Return the [X, Y] coordinate for the center point of the cell that contains the specified text.  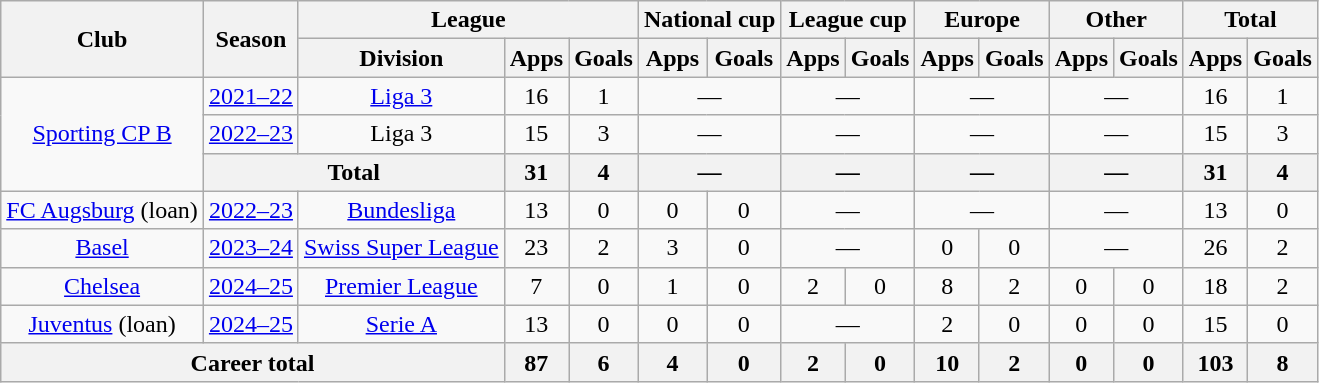
10 [947, 362]
Sporting CP B [102, 134]
26 [1215, 248]
Division [401, 58]
Bundesliga [401, 210]
Club [102, 39]
Career total [252, 362]
Season [250, 39]
Premier League [401, 286]
Chelsea [102, 286]
18 [1215, 286]
23 [536, 248]
6 [604, 362]
League cup [848, 20]
2023–24 [250, 248]
National cup [709, 20]
Serie A [401, 324]
Swiss Super League [401, 248]
Basel [102, 248]
League [468, 20]
Juventus (loan) [102, 324]
87 [536, 362]
2021–22 [250, 96]
7 [536, 286]
Europe [982, 20]
103 [1215, 362]
FC Augsburg (loan) [102, 210]
Other [1116, 20]
